Locate the cell with the specified text and output its (X, Y) center coordinate. 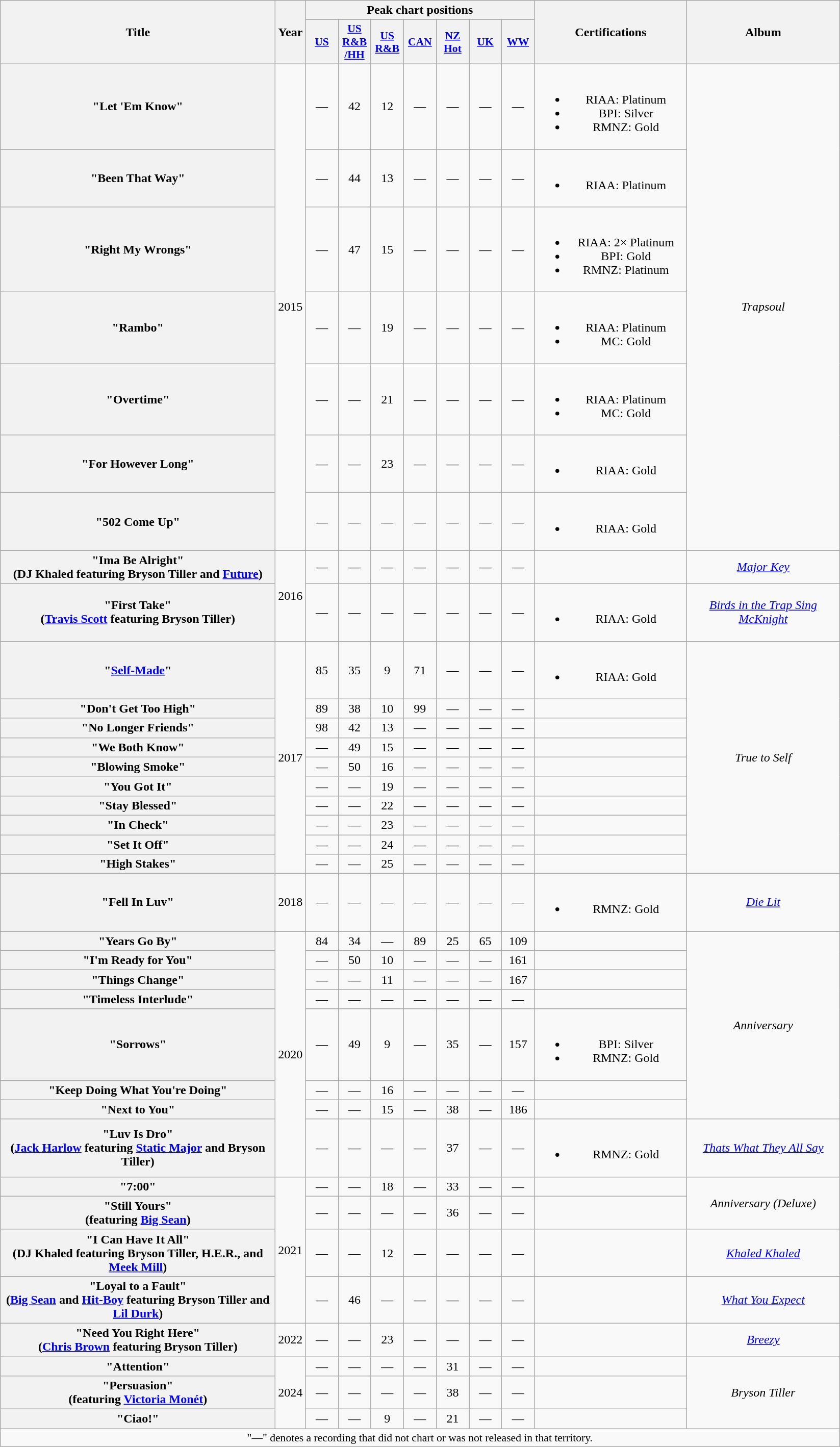
NZHot (452, 42)
USR&B (387, 42)
"Keep Doing What You're Doing" (138, 1090)
47 (354, 250)
22 (387, 805)
"Right My Wrongs" (138, 250)
"Need You Right Here"(Chris Brown featuring Bryson Tiller) (138, 1339)
Die Lit (763, 903)
"Luv Is Dro"(Jack Harlow featuring Static Major and Bryson Tiller) (138, 1148)
"Rambo" (138, 328)
UK (486, 42)
"In Check" (138, 825)
84 (322, 941)
"High Stakes" (138, 864)
"Let 'Em Know" (138, 106)
BPI: SilverRMNZ: Gold (611, 1045)
WW (518, 42)
Album (763, 33)
Major Key (763, 567)
"You Got It" (138, 786)
2018 (291, 903)
65 (486, 941)
2020 (291, 1054)
"Next to You" (138, 1109)
"We Both Know" (138, 747)
2015 (291, 307)
2024 (291, 1392)
"Set It Off" (138, 844)
"Persuasion"(featuring Victoria Monét) (138, 1392)
USR&B/HH (354, 42)
109 (518, 941)
46 (354, 1300)
"7:00" (138, 1186)
99 (420, 708)
"502 Come Up" (138, 521)
2016 (291, 596)
167 (518, 980)
Breezy (763, 1339)
"For However Long" (138, 464)
2021 (291, 1250)
"Years Go By" (138, 941)
Peak chart positions (420, 10)
"Loyal to a Fault"(Big Sean and Hit-Boy featuring Bryson Tiller and Lil Durk) (138, 1300)
RIAA: Platinum (611, 177)
44 (354, 177)
Bryson Tiller (763, 1392)
RIAA: PlatinumBPI: SilverRMNZ: Gold (611, 106)
2022 (291, 1339)
2017 (291, 757)
"Timeless Interlude" (138, 999)
24 (387, 844)
Year (291, 33)
"I'm Ready for You" (138, 960)
71 (420, 670)
Certifications (611, 33)
Anniversary (763, 1025)
What You Expect (763, 1300)
161 (518, 960)
"Overtime" (138, 399)
"First Take"(Travis Scott featuring Bryson Tiller) (138, 612)
"Don't Get Too High" (138, 708)
157 (518, 1045)
"—" denotes a recording that did not chart or was not released in that territory. (420, 1438)
33 (452, 1186)
37 (452, 1148)
31 (452, 1366)
36 (452, 1213)
186 (518, 1109)
"Sorrows" (138, 1045)
98 (322, 728)
"Stay Blessed" (138, 805)
85 (322, 670)
34 (354, 941)
Thats What They All Say (763, 1148)
"Attention" (138, 1366)
"Ima Be Alright"(DJ Khaled featuring Bryson Tiller and Future) (138, 567)
11 (387, 980)
CAN (420, 42)
True to Self (763, 757)
"Still Yours"(featuring Big Sean) (138, 1213)
"Been That Way" (138, 177)
US (322, 42)
"Self-Made" (138, 670)
Title (138, 33)
Khaled Khaled (763, 1253)
"I Can Have It All"(DJ Khaled featuring Bryson Tiller, H.E.R., and Meek Mill) (138, 1253)
Anniversary (Deluxe) (763, 1203)
"Ciao!" (138, 1419)
"No Longer Friends" (138, 728)
RIAA: 2× PlatinumBPI: GoldRMNZ: Platinum (611, 250)
"Fell In Luv" (138, 903)
18 (387, 1186)
"Things Change" (138, 980)
Birds in the Trap Sing McKnight (763, 612)
Trapsoul (763, 307)
"Blowing Smoke" (138, 767)
